For the text-containing cell, return its midpoint in [X, Y] coordinate format. 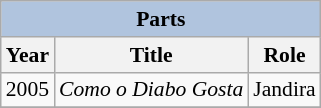
Title [151, 55]
Role [284, 55]
Year [28, 55]
2005 [28, 90]
Como o Diabo Gosta [151, 90]
Jandira [284, 90]
Parts [161, 19]
